Return (x, y) of the center of cell containing provided text 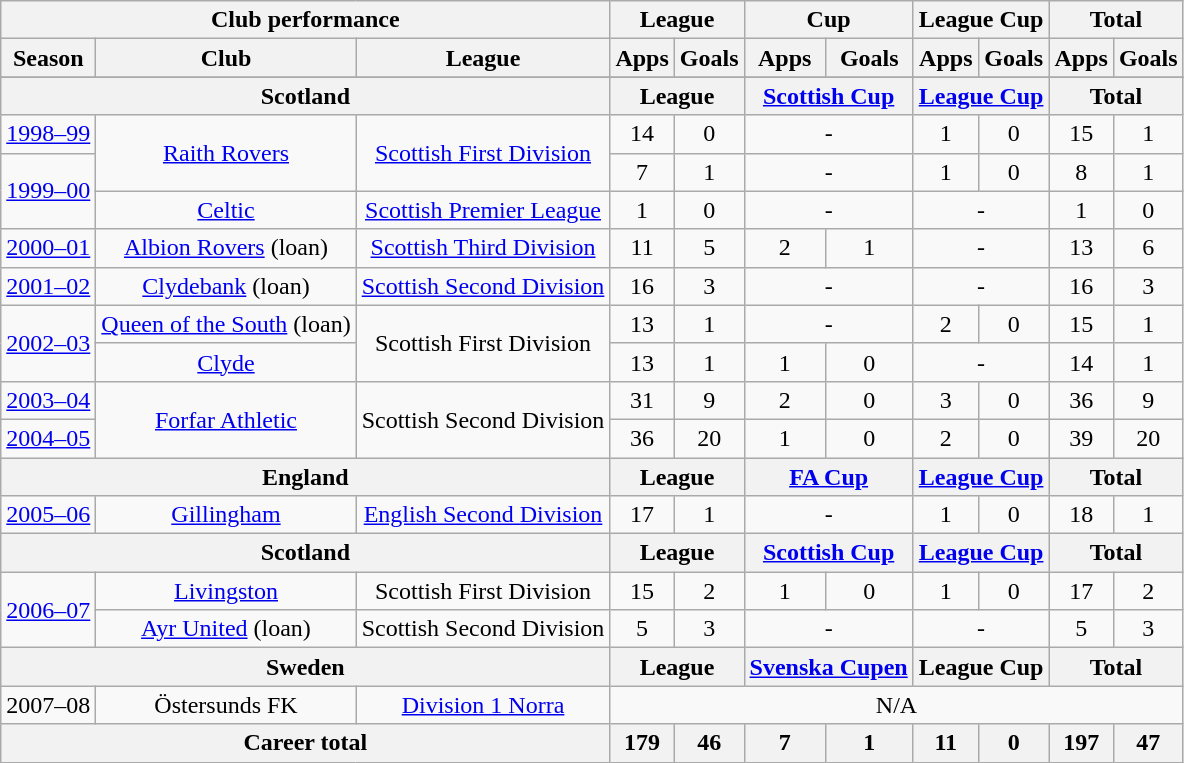
1999–00 (48, 191)
46 (709, 743)
Cup (828, 20)
Östersunds FK (226, 705)
39 (1081, 438)
Clydebank (loan) (226, 286)
English Second Division (483, 515)
Scottish Premier League (483, 210)
Forfar Athletic (226, 419)
Scottish Third Division (483, 248)
Albion Rovers (loan) (226, 248)
Club performance (306, 20)
18 (1081, 515)
6 (1148, 248)
2005–06 (48, 515)
England (306, 477)
2001–02 (48, 286)
Ayr United (loan) (226, 629)
2007–08 (48, 705)
Club (226, 58)
Livingston (226, 591)
Career total (306, 743)
Sweden (306, 667)
179 (642, 743)
47 (1148, 743)
197 (1081, 743)
Svenska Cupen (828, 667)
N/A (896, 705)
8 (1081, 172)
Raith Rovers (226, 153)
Season (48, 58)
2003–04 (48, 400)
2000–01 (48, 248)
31 (642, 400)
Queen of the South (loan) (226, 324)
Gillingham (226, 515)
2004–05 (48, 438)
2002–03 (48, 343)
Division 1 Norra (483, 705)
1998–99 (48, 134)
2006–07 (48, 610)
FA Cup (828, 477)
Celtic (226, 210)
Clyde (226, 362)
